Find where the given text appears and provide that cell's center as (x, y) coordinate. 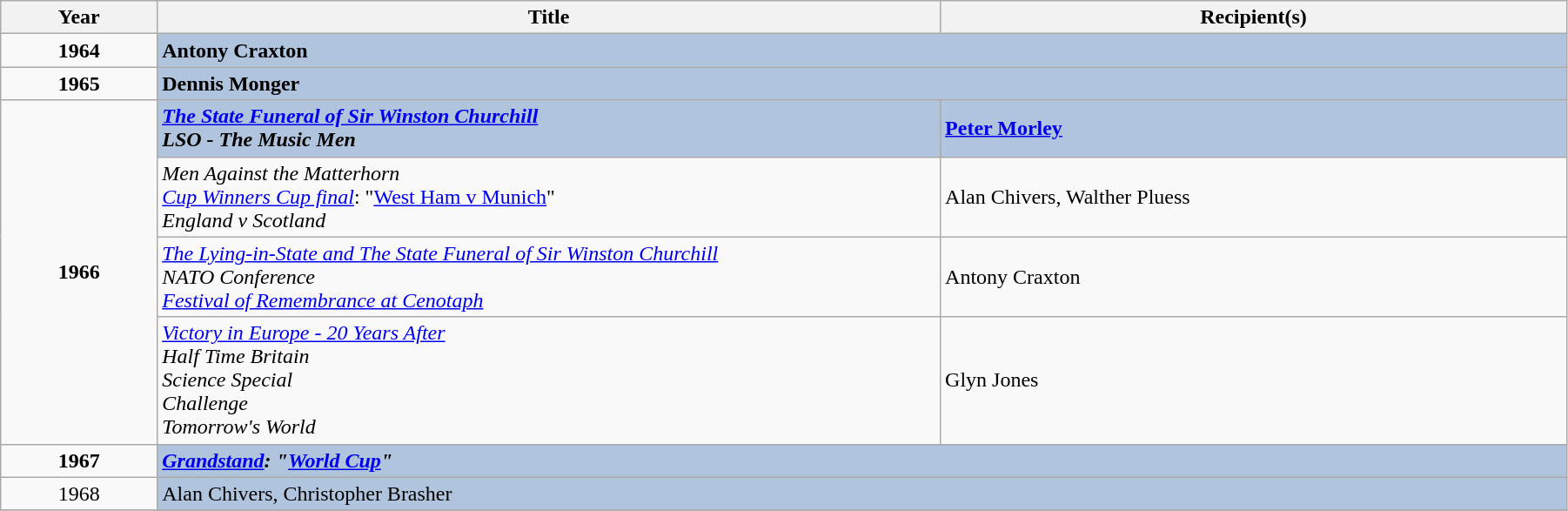
The State Funeral of Sir Winston ChurchillLSO - The Music Men (549, 129)
1964 (79, 50)
Title (549, 17)
Year (79, 17)
Glyn Jones (1254, 380)
Alan Chivers, Christopher Brasher (862, 494)
1967 (79, 461)
Grandstand: "World Cup" (862, 461)
Dennis Monger (862, 84)
1965 (79, 84)
1966 (79, 272)
The Lying-in-State and The State Funeral of Sir Winston ChurchillNATO ConferenceFestival of Remembrance at Cenotaph (549, 277)
Recipient(s) (1254, 17)
Alan Chivers, Walther Pluess (1254, 197)
Men Against the MatterhornCup Winners Cup final: "West Ham v Munich"England v Scotland (549, 197)
Victory in Europe - 20 Years AfterHalf Time BritainScience SpecialChallengeTomorrow's World (549, 380)
1968 (79, 494)
Peter Morley (1254, 129)
